Identify which cell holds the provided text, then report its (X, Y) central coordinate. 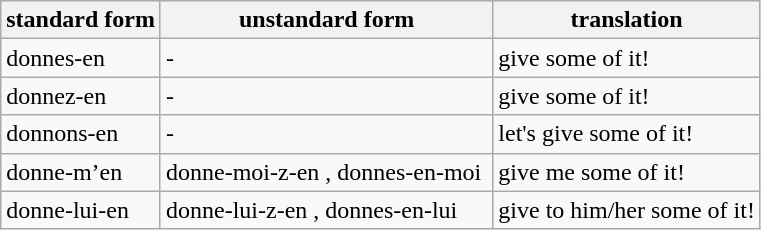
donnez-en (81, 96)
give to him/her some of it! (627, 210)
donnons-en (81, 134)
standard form (81, 20)
donne-m’en (81, 172)
give me some of it! (627, 172)
donne-moi-z-en , donnes-en-moi (326, 172)
let's give some of it! (627, 134)
donne-lui-en (81, 210)
donne-lui-z-en , donnes-en-lui (326, 210)
donnes-en (81, 58)
unstandard form (326, 20)
translation (627, 20)
